Identify which cell holds the provided text, then report its (X, Y) central coordinate. 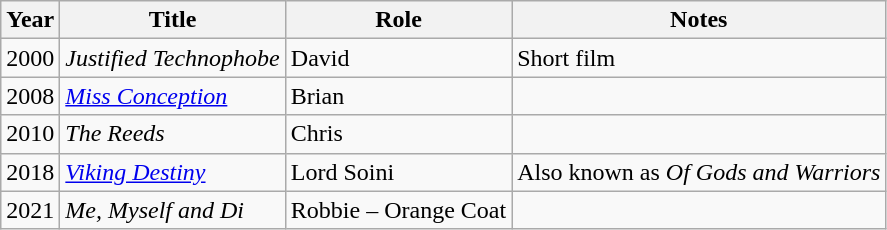
Me, Myself and Di (172, 210)
2018 (30, 172)
Brian (398, 96)
2021 (30, 210)
Also known as Of Gods and Warriors (699, 172)
Short film (699, 58)
Miss Conception (172, 96)
Chris (398, 134)
Role (398, 20)
2008 (30, 96)
Notes (699, 20)
Robbie – Orange Coat (398, 210)
David (398, 58)
Title (172, 20)
2000 (30, 58)
Lord Soini (398, 172)
Year (30, 20)
Viking Destiny (172, 172)
2010 (30, 134)
The Reeds (172, 134)
Justified Technophobe (172, 58)
